From the cell containing the given text, extract its center point as [X, Y] coordinate. 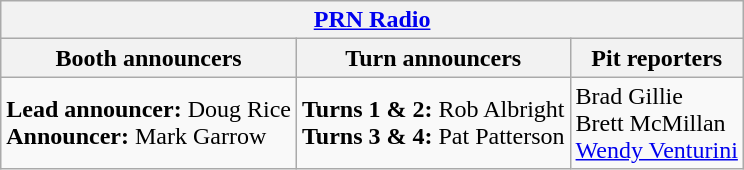
Lead announcer: Doug RiceAnnouncer: Mark Garrow [149, 123]
Brad GillieBrett McMillanWendy Venturini [656, 123]
PRN Radio [372, 20]
Turns 1 & 2: Rob AlbrightTurns 3 & 4: Pat Patterson [433, 123]
Pit reporters [656, 58]
Turn announcers [433, 58]
Booth announcers [149, 58]
